Output the [X, Y] coordinate of the center of the cell containing the given text.  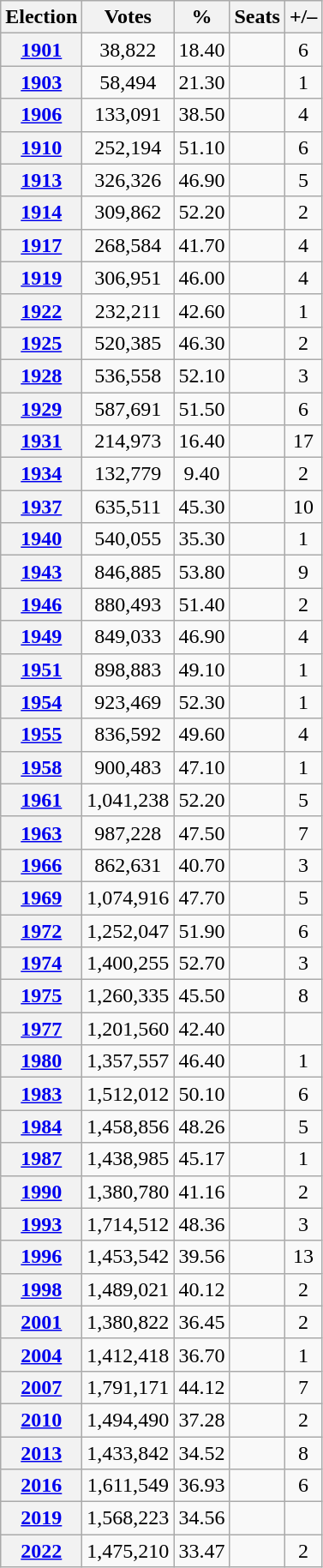
900,483 [129, 767]
1975 [41, 996]
1,380,780 [129, 1192]
42.40 [202, 1029]
51.50 [202, 409]
40.70 [202, 865]
1,201,560 [129, 1029]
33.47 [202, 1551]
923,469 [129, 702]
1955 [41, 735]
1,412,418 [129, 1355]
1931 [41, 442]
1984 [41, 1126]
1929 [41, 409]
1949 [41, 637]
1951 [41, 670]
1987 [41, 1159]
51.40 [202, 604]
1903 [41, 82]
34.56 [202, 1518]
326,326 [129, 180]
1925 [41, 343]
% [202, 17]
48.26 [202, 1126]
536,558 [129, 375]
36.45 [202, 1322]
35.30 [202, 539]
1943 [41, 572]
880,493 [129, 604]
1937 [41, 507]
1993 [41, 1224]
1974 [41, 964]
1972 [41, 930]
1934 [41, 474]
16.40 [202, 442]
1940 [41, 539]
9.40 [202, 474]
36.70 [202, 1355]
309,862 [129, 213]
17 [303, 442]
52.70 [202, 964]
306,951 [129, 278]
51.90 [202, 930]
39.56 [202, 1257]
1980 [41, 1061]
2019 [41, 1518]
Election [41, 17]
45.30 [202, 507]
1,453,542 [129, 1257]
133,091 [129, 115]
18.40 [202, 50]
46.40 [202, 1061]
1,475,210 [129, 1551]
1,357,557 [129, 1061]
2013 [41, 1453]
1946 [41, 604]
1,438,985 [129, 1159]
21.30 [202, 82]
1977 [41, 1029]
1922 [41, 310]
53.80 [202, 572]
1969 [41, 898]
520,385 [129, 343]
44.12 [202, 1387]
34.52 [202, 1453]
214,973 [129, 442]
2010 [41, 1420]
42.60 [202, 310]
38,822 [129, 50]
41.16 [202, 1192]
1998 [41, 1289]
38.50 [202, 115]
232,211 [129, 310]
49.60 [202, 735]
1,714,512 [129, 1224]
1,433,842 [129, 1453]
587,691 [129, 409]
36.93 [202, 1486]
1963 [41, 832]
268,584 [129, 245]
51.10 [202, 147]
1,494,490 [129, 1420]
Votes [129, 17]
1,380,822 [129, 1322]
48.36 [202, 1224]
9 [303, 572]
2004 [41, 1355]
45.50 [202, 996]
2022 [41, 1551]
1917 [41, 245]
41.70 [202, 245]
37.28 [202, 1420]
46.30 [202, 343]
52.30 [202, 702]
1,260,335 [129, 996]
1,074,916 [129, 898]
1,791,171 [129, 1387]
1983 [41, 1094]
1,400,255 [129, 964]
1919 [41, 278]
1,512,012 [129, 1094]
1,611,549 [129, 1486]
1913 [41, 180]
2001 [41, 1322]
1,489,021 [129, 1289]
635,511 [129, 507]
1906 [41, 115]
13 [303, 1257]
1958 [41, 767]
Seats [257, 17]
1966 [41, 865]
45.17 [202, 1159]
1,568,223 [129, 1518]
47.10 [202, 767]
252,194 [129, 147]
50.10 [202, 1094]
46.00 [202, 278]
1901 [41, 50]
1,458,856 [129, 1126]
987,228 [129, 832]
1928 [41, 375]
47.70 [202, 898]
1990 [41, 1192]
1954 [41, 702]
1914 [41, 213]
2007 [41, 1387]
2016 [41, 1486]
58,494 [129, 82]
1,252,047 [129, 930]
+/– [303, 17]
862,631 [129, 865]
10 [303, 507]
49.10 [202, 670]
540,055 [129, 539]
47.50 [202, 832]
836,592 [129, 735]
1910 [41, 147]
1996 [41, 1257]
40.12 [202, 1289]
849,033 [129, 637]
1,041,238 [129, 800]
52.10 [202, 375]
132,779 [129, 474]
1961 [41, 800]
846,885 [129, 572]
898,883 [129, 670]
